Pinpoint the cell where the given text exists, returning its (x, y) midpoint coordinate. 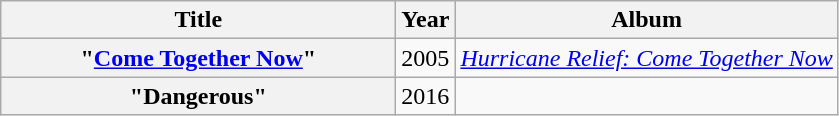
"Dangerous" (198, 96)
Hurricane Relief: Come Together Now (646, 58)
"Come Together Now" (198, 58)
Year (426, 20)
Album (646, 20)
2016 (426, 96)
Title (198, 20)
2005 (426, 58)
